Provide the (X, Y) coordinate of the cell's center where the given text is located.  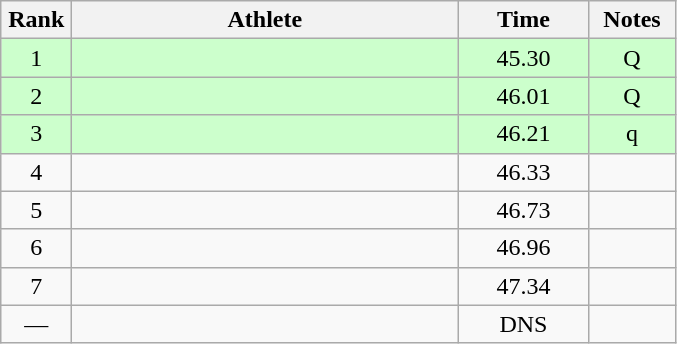
47.34 (524, 286)
46.21 (524, 134)
Rank (36, 20)
46.33 (524, 172)
Time (524, 20)
45.30 (524, 58)
7 (36, 286)
Notes (632, 20)
2 (36, 96)
— (36, 324)
6 (36, 248)
1 (36, 58)
46.96 (524, 248)
3 (36, 134)
46.01 (524, 96)
Athlete (265, 20)
4 (36, 172)
5 (36, 210)
46.73 (524, 210)
q (632, 134)
DNS (524, 324)
